Return [X, Y] of the center of cell containing provided text 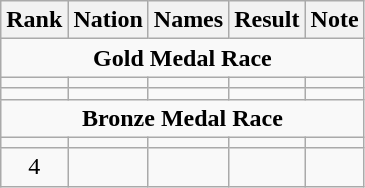
Rank [34, 20]
Names [188, 20]
Result [267, 20]
4 [34, 167]
Nation [108, 20]
Note [334, 20]
Gold Medal Race [182, 58]
Bronze Medal Race [182, 118]
